Capture the cell that displays the provided text and extract its [x, y] central coordinate. 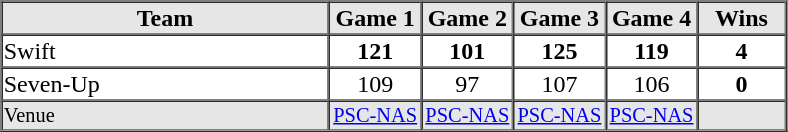
Game 2 [467, 18]
106 [651, 84]
Team [165, 18]
Game 3 [559, 18]
Swift [165, 50]
109 [375, 84]
Wins [742, 18]
121 [375, 50]
101 [467, 50]
Game 4 [651, 18]
Venue [165, 115]
Game 1 [375, 18]
Seven-Up [165, 84]
0 [742, 84]
119 [651, 50]
125 [559, 50]
97 [467, 84]
107 [559, 84]
4 [742, 50]
